Return (x, y) of the center of cell containing provided text 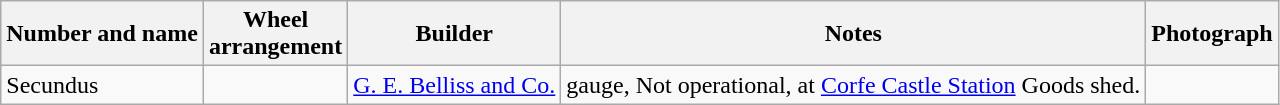
Notes (854, 34)
Wheelarrangement (275, 34)
gauge, Not operational, at Corfe Castle Station Goods shed. (854, 85)
Number and name (102, 34)
Secundus (102, 85)
Photograph (1212, 34)
G. E. Belliss and Co. (454, 85)
Builder (454, 34)
